Return the [x, y] coordinate for the center point of the cell that contains the specified text.  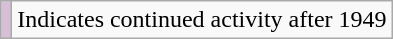
Indicates continued activity after 1949 [202, 20]
